Locate the cell with the specified text and output its (X, Y) center coordinate. 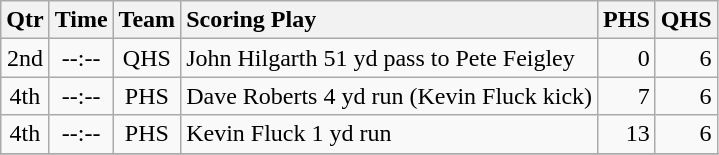
John Hilgarth 51 yd pass to Pete Feigley (390, 58)
Qtr (25, 20)
Scoring Play (390, 20)
7 (627, 96)
0 (627, 58)
Kevin Fluck 1 yd run (390, 134)
Time (81, 20)
13 (627, 134)
Dave Roberts 4 yd run (Kevin Fluck kick) (390, 96)
Team (147, 20)
2nd (25, 58)
